Provide the [X, Y] coordinate of the cell's center where the given text is located.  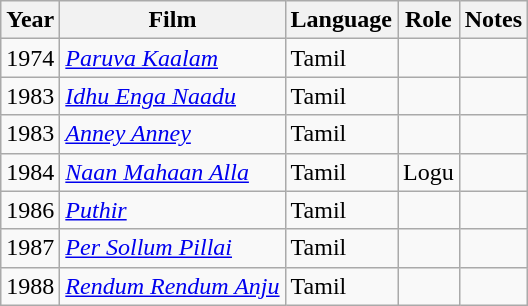
Per Sollum Pillai [172, 248]
Logu [429, 172]
Puthir [172, 210]
1986 [30, 210]
1988 [30, 286]
Naan Mahaan Alla [172, 172]
Rendum Rendum Anju [172, 286]
1984 [30, 172]
Idhu Enga Naadu [172, 96]
Language [341, 20]
Film [172, 20]
Paruva Kaalam [172, 58]
Year [30, 20]
1974 [30, 58]
Role [429, 20]
Anney Anney [172, 134]
1987 [30, 248]
Notes [493, 20]
